Locate the cell with the specified text and output its [X, Y] center coordinate. 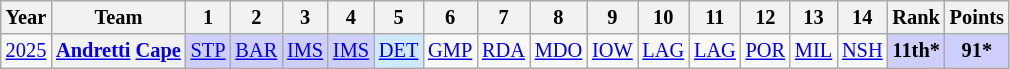
STP [208, 51]
2 [256, 17]
11th* [916, 51]
1 [208, 17]
2025 [26, 51]
6 [450, 17]
91* [977, 51]
RDA [504, 51]
Team [118, 17]
Rank [916, 17]
10 [664, 17]
14 [862, 17]
5 [398, 17]
4 [351, 17]
Andretti Cape [118, 51]
GMP [450, 51]
12 [766, 17]
DET [398, 51]
Points [977, 17]
IOW [612, 51]
MDO [558, 51]
BAR [256, 51]
MIL [814, 51]
11 [715, 17]
POR [766, 51]
NSH [862, 51]
Year [26, 17]
3 [305, 17]
7 [504, 17]
13 [814, 17]
9 [612, 17]
8 [558, 17]
